Return [X, Y] of the center of cell containing provided text 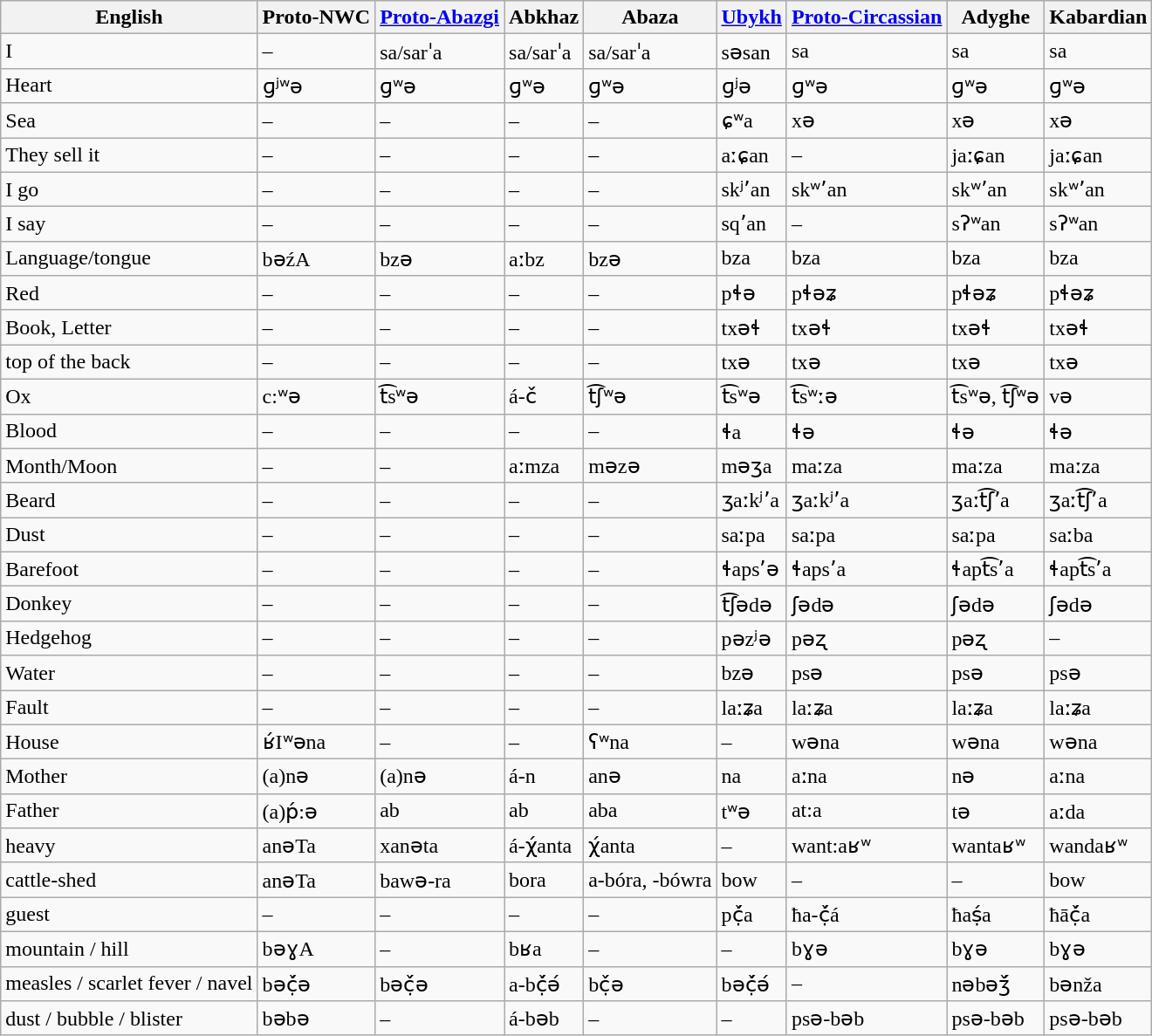
pɬə [751, 293]
ɬapsʼə [751, 569]
They sell it [129, 155]
bǝɣA [316, 949]
wandaʁʷ [1098, 846]
anǝ [650, 777]
t͡ʃədə [751, 604]
Fault [129, 707]
Ubykh [751, 17]
Father [129, 811]
Proto-NWC [316, 17]
ʕʷna [650, 742]
English [129, 17]
Hedgehog [129, 638]
ħāč̣́a [1098, 915]
Ox [129, 396]
aːɕan [751, 155]
Heart [129, 86]
sqʼan [751, 224]
t͡ʃʷə [650, 396]
bǝbǝ [316, 1019]
tǝ [996, 811]
Language/tongue [129, 258]
səsan [751, 51]
Mother [129, 777]
Proto-Circassian [866, 17]
Donkey [129, 604]
bč̣́ǝ [650, 984]
ɕʷa [751, 120]
aːbz [545, 258]
á-ć̌ [545, 396]
Adyghe [996, 17]
və [1098, 396]
saːba [1098, 535]
xanǝta [440, 846]
Beard [129, 500]
t͡sʷə, t͡ʃʷə [996, 396]
χ́anta [650, 846]
ʁ́Iʷǝna [316, 742]
ɡʲʷə [316, 86]
á-n [545, 777]
ɬapsʼa [866, 569]
ħa-č̣́á [866, 915]
Sea [129, 120]
Proto-Abazgi [440, 17]
want:aʁʷ [866, 846]
nə [996, 777]
ɡʲə [751, 86]
aːda [1098, 811]
aːmza [545, 466]
aba [650, 811]
Abkhaz [545, 17]
məzə [650, 466]
tʷǝ [751, 811]
Month/Moon [129, 466]
mountain / hill [129, 949]
á-χ́anta [545, 846]
Red [129, 293]
bora [545, 880]
measles / scarlet fever / navel [129, 984]
pč̣́a [751, 915]
Book, Letter [129, 327]
House [129, 742]
at:a [866, 811]
heavy [129, 846]
guest [129, 915]
wantaʁʷ [996, 846]
ɬa [751, 431]
məʒa [751, 466]
Dust [129, 535]
bǝč̣́ǝ́ [751, 984]
Kabardian [1098, 17]
t͡sʷːə [866, 396]
dust / bubble / blister [129, 1019]
bǝnža [1098, 984]
a-bč̣́ǝ́ [545, 984]
bzə [751, 673]
top of the back [129, 362]
Abaza [650, 17]
bawǝ-ra [440, 880]
I [129, 51]
(a)ṕ:ǝ [316, 811]
bǝźA [316, 258]
I say [129, 224]
skʲʼan [751, 189]
a-bóra, -bówra [650, 880]
bʁa [545, 949]
Blood [129, 431]
nǝbǝǯ́ [996, 984]
I go [129, 189]
cattle-shed [129, 880]
Water [129, 673]
Barefoot [129, 569]
pəzʲə [751, 638]
na [751, 777]
c:ʷǝ [316, 396]
á-bǝb [545, 1019]
ħaṣ́a [996, 915]
